Return [X, Y] of the center of cell containing provided text 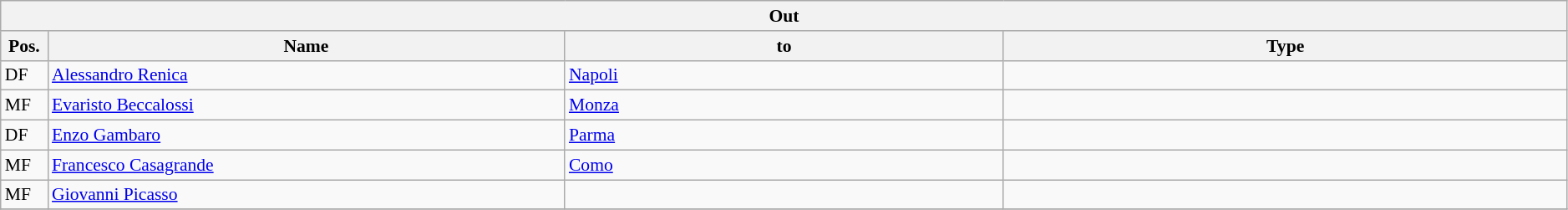
Napoli [784, 75]
to [784, 46]
Francesco Casagrande [306, 165]
Evaristo Beccalossi [306, 105]
Parma [784, 136]
Como [784, 165]
Alessandro Renica [306, 75]
Type [1285, 46]
Enzo Gambaro [306, 136]
Name [306, 46]
Giovanni Picasso [306, 195]
Monza [784, 105]
Out [784, 16]
Pos. [24, 46]
